Return the [x, y] coordinate for the center point of the cell that contains the specified text.  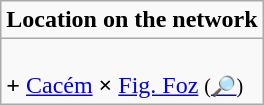
Location on the network [132, 20]
+ Cacém × Fig. Foz (🔎) [132, 72]
